Search for the cell housing the specified text and yield its [x, y] center coordinate. 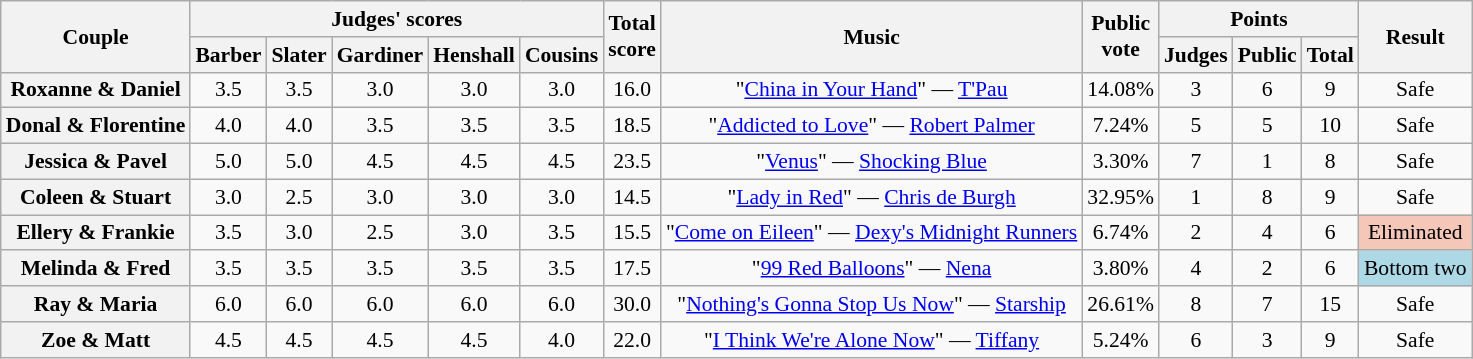
15.5 [632, 233]
"Venus" — Shocking Blue [872, 162]
5.24% [1120, 340]
"China in Your Hand" — T'Pau [872, 90]
Points [1259, 19]
10 [1330, 126]
26.61% [1120, 304]
"Come on Eileen" — Dexy's Midnight Runners [872, 233]
14.08% [1120, 90]
Judges [1196, 55]
3.80% [1120, 269]
Judges' scores [396, 19]
Coleen & Stuart [96, 197]
"I Think We're Alone Now" — Tiffany [872, 340]
Couple [96, 36]
Roxanne & Daniel [96, 90]
Result [1416, 36]
Ray & Maria [96, 304]
6.74% [1120, 233]
Public [1268, 55]
Eliminated [1416, 233]
Totalscore [632, 36]
Slater [298, 55]
22.0 [632, 340]
30.0 [632, 304]
Total [1330, 55]
15 [1330, 304]
Music [872, 36]
Melinda & Fred [96, 269]
32.95% [1120, 197]
16.0 [632, 90]
Jessica & Pavel [96, 162]
Ellery & Frankie [96, 233]
3.30% [1120, 162]
"99 Red Balloons" — Nena [872, 269]
7.24% [1120, 126]
18.5 [632, 126]
23.5 [632, 162]
17.5 [632, 269]
Gardiner [380, 55]
14.5 [632, 197]
Henshall [474, 55]
"Lady in Red" — Chris de Burgh [872, 197]
Donal & Florentine [96, 126]
Cousins [562, 55]
Bottom two [1416, 269]
"Nothing's Gonna Stop Us Now" — Starship [872, 304]
Publicvote [1120, 36]
Barber [228, 55]
Zoe & Matt [96, 340]
"Addicted to Love" — Robert Palmer [872, 126]
